Return the (x, y) coordinate for the center point of the cell that contains the specified text.  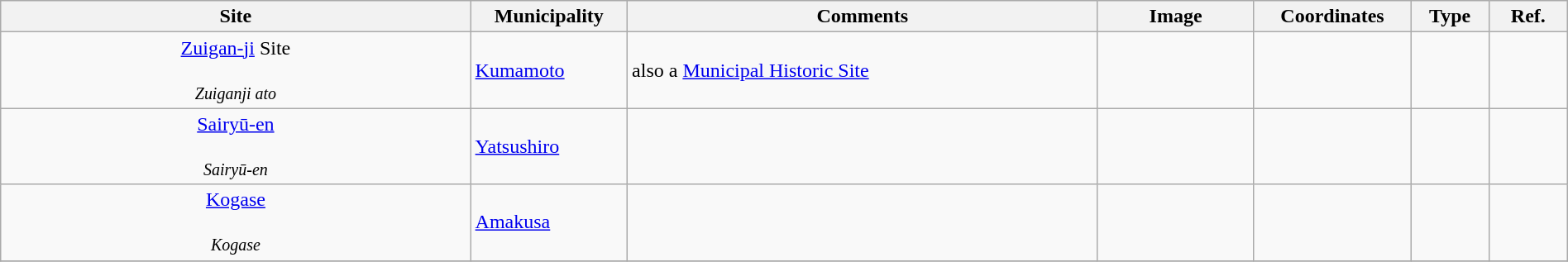
Amakusa (549, 222)
Type (1451, 17)
Ref. (1528, 17)
Yatsushiro (549, 146)
KogaseKogase (236, 222)
Municipality (549, 17)
Sairyū-enSairyū-en (236, 146)
Comments (863, 17)
Kumamoto (549, 70)
Coordinates (1331, 17)
also a Municipal Historic Site (863, 70)
Image (1176, 17)
Zuigan-ji SiteZuiganji ato (236, 70)
Site (236, 17)
